Output the (X, Y) coordinate of the center of the cell containing the given text.  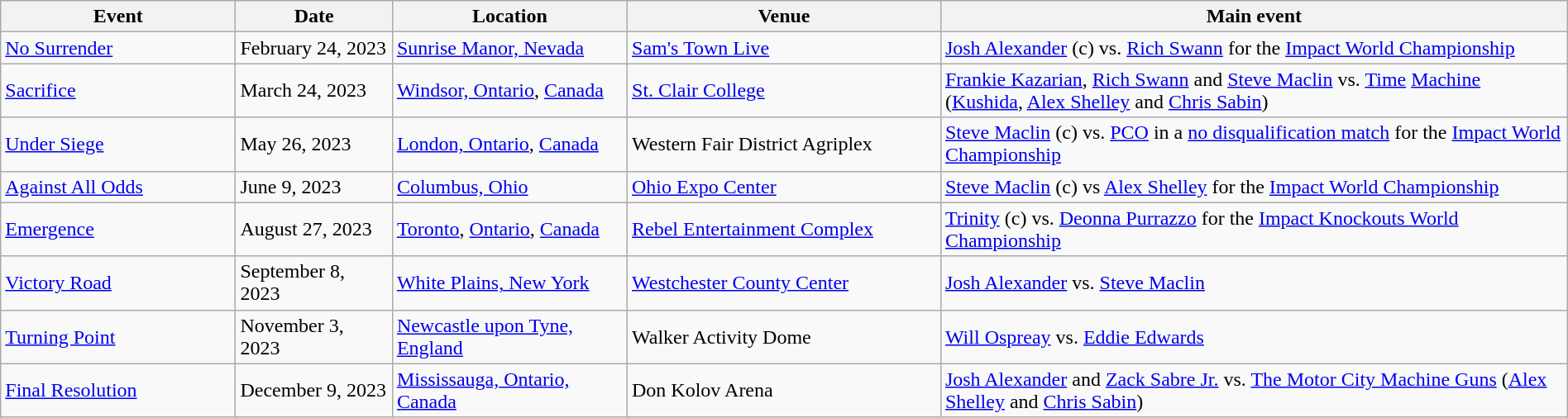
Date (314, 17)
September 8, 2023 (314, 283)
Sam's Town Live (784, 48)
Event (118, 17)
Mississauga, Ontario, Canada (509, 390)
Emergence (118, 230)
White Plains, New York (509, 283)
No Surrender (118, 48)
Rebel Entertainment Complex (784, 230)
Final Resolution (118, 390)
Will Ospreay vs. Eddie Edwards (1254, 337)
Steve Maclin (c) vs Alex Shelley for the Impact World Championship (1254, 187)
February 24, 2023 (314, 48)
Josh Alexander and Zack Sabre Jr. vs. The Motor City Machine Guns (Alex Shelley and Chris Sabin) (1254, 390)
Josh Alexander vs. Steve Maclin (1254, 283)
Victory Road (118, 283)
Under Siege (118, 144)
December 9, 2023 (314, 390)
August 27, 2023 (314, 230)
Newcastle upon Tyne, England (509, 337)
June 9, 2023 (314, 187)
Frankie Kazarian, Rich Swann and Steve Maclin vs. Time Machine (Kushida, Alex Shelley and Chris Sabin) (1254, 91)
Toronto, Ontario, Canada (509, 230)
Location (509, 17)
November 3, 2023 (314, 337)
Trinity (c) vs. Deonna Purrazzo for the Impact Knockouts World Championship (1254, 230)
Venue (784, 17)
Westchester County Center (784, 283)
Windsor, Ontario, Canada (509, 91)
Western Fair District Agriplex (784, 144)
Don Kolov Arena (784, 390)
Ohio Expo Center (784, 187)
Josh Alexander (c) vs. Rich Swann for the Impact World Championship (1254, 48)
Sunrise Manor, Nevada (509, 48)
Main event (1254, 17)
May 26, 2023 (314, 144)
Columbus, Ohio (509, 187)
March 24, 2023 (314, 91)
London, Ontario, Canada (509, 144)
Steve Maclin (c) vs. PCO in a no disqualification match for the Impact World Championship (1254, 144)
Turning Point (118, 337)
St. Clair College (784, 91)
Walker Activity Dome (784, 337)
Against All Odds (118, 187)
Sacrifice (118, 91)
